Extract the (x, y) coordinate from the center of the cell holding the provided text.  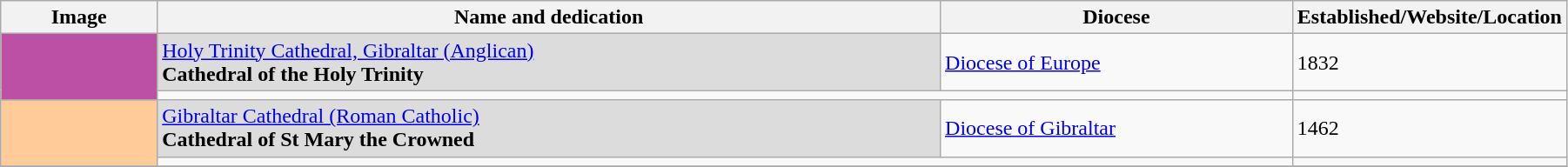
Image (79, 17)
Diocese (1117, 17)
1462 (1429, 129)
Gibraltar Cathedral (Roman Catholic)Cathedral of St Mary the Crowned (549, 129)
Diocese of Europe (1117, 63)
Holy Trinity Cathedral, Gibraltar (Anglican)Cathedral of the Holy Trinity (549, 63)
Diocese of Gibraltar (1117, 129)
Established/Website/Location (1429, 17)
Name and dedication (549, 17)
1832 (1429, 63)
